Capture the cell that displays the provided text and extract its [X, Y] central coordinate. 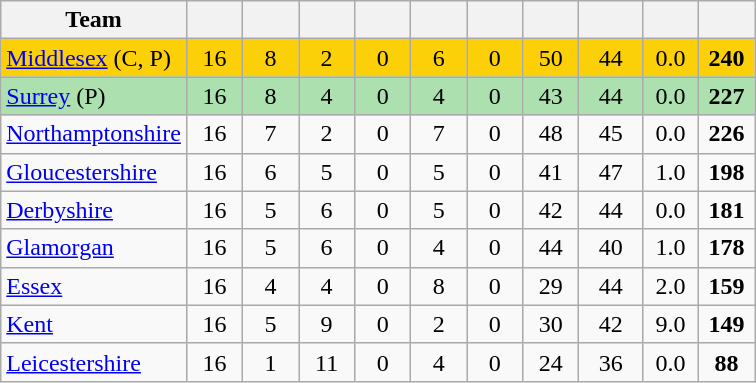
226 [727, 134]
Derbyshire [94, 210]
Glamorgan [94, 248]
11 [327, 362]
9 [327, 324]
41 [551, 172]
50 [551, 58]
Middlesex (C, P) [94, 58]
Team [94, 20]
Northamptonshire [94, 134]
Leicestershire [94, 362]
Kent [94, 324]
2.0 [670, 286]
88 [727, 362]
1 [271, 362]
159 [727, 286]
29 [551, 286]
198 [727, 172]
181 [727, 210]
178 [727, 248]
40 [611, 248]
24 [551, 362]
149 [727, 324]
45 [611, 134]
43 [551, 96]
Gloucestershire [94, 172]
Essex [94, 286]
47 [611, 172]
9.0 [670, 324]
240 [727, 58]
48 [551, 134]
227 [727, 96]
30 [551, 324]
Surrey (P) [94, 96]
36 [611, 362]
